Detect which cell encompasses the target text, then output its [X, Y] center coordinate. 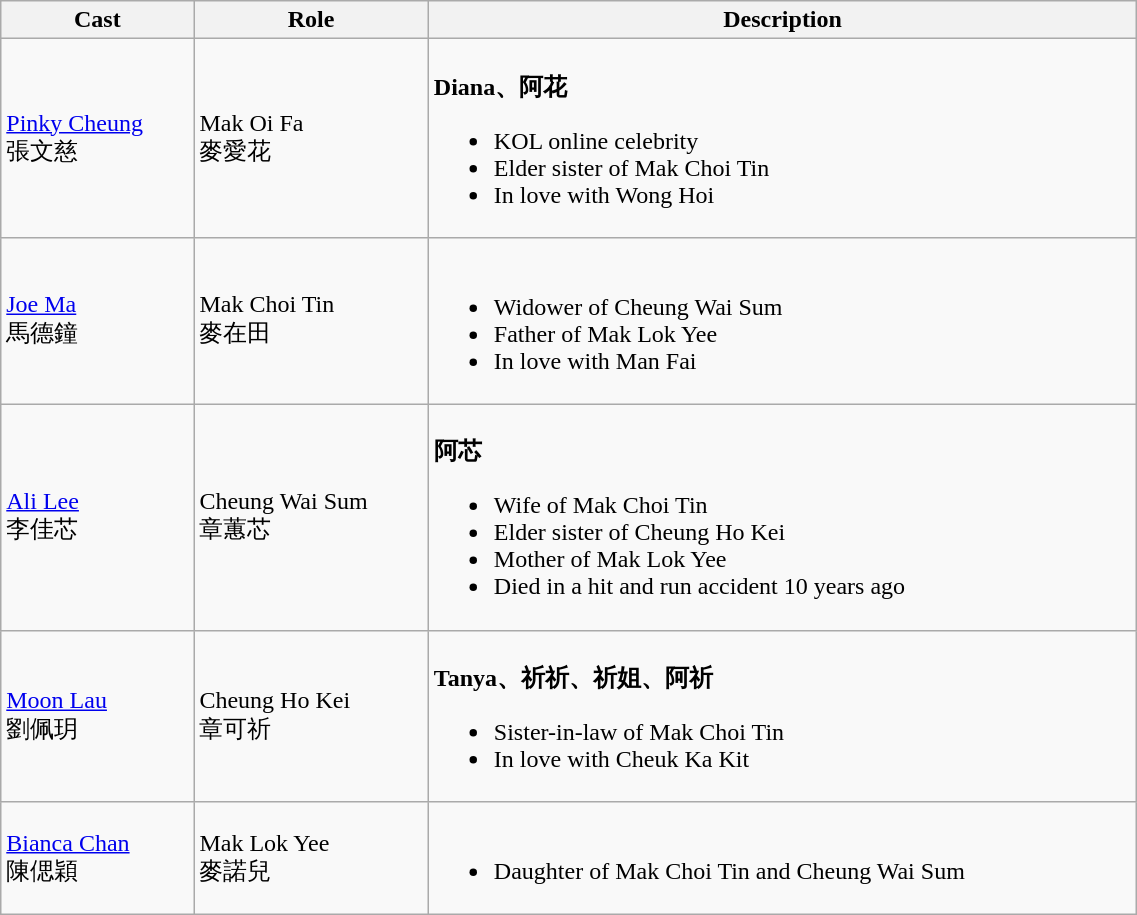
Cheung Wai Sum 章蕙芯 [311, 517]
Diana、阿花KOL online celebrityElder sister of Mak Choi TinIn love with Wong Hoi [782, 138]
Ali Lee 李佳芯 [98, 517]
Description [782, 20]
Joe Ma 馬德鐘 [98, 320]
Cheung Ho Kei 章可祈 [311, 716]
Tanya、祈祈、祈姐、阿祈Sister-in-law of Mak Choi TinIn love with Cheuk Ka Kit [782, 716]
Mak Lok Yee 麥諾兒 [311, 858]
Pinky Cheung張文慈 [98, 138]
Mak Oi Fa 麥愛花 [311, 138]
Moon Lau 劉佩玥 [98, 716]
Widower of Cheung Wai SumFather of Mak Lok YeeIn love with Man Fai [782, 320]
Daughter of Mak Choi Tin and Cheung Wai Sum [782, 858]
Role [311, 20]
Bianca Chan 陳偲穎 [98, 858]
阿芯Wife of Mak Choi TinElder sister of Cheung Ho KeiMother of Mak Lok YeeDied in a hit and run accident 10 years ago [782, 517]
Cast [98, 20]
Mak Choi Tin 麥在田 [311, 320]
